Capture the cell that displays the provided text and extract its (x, y) central coordinate. 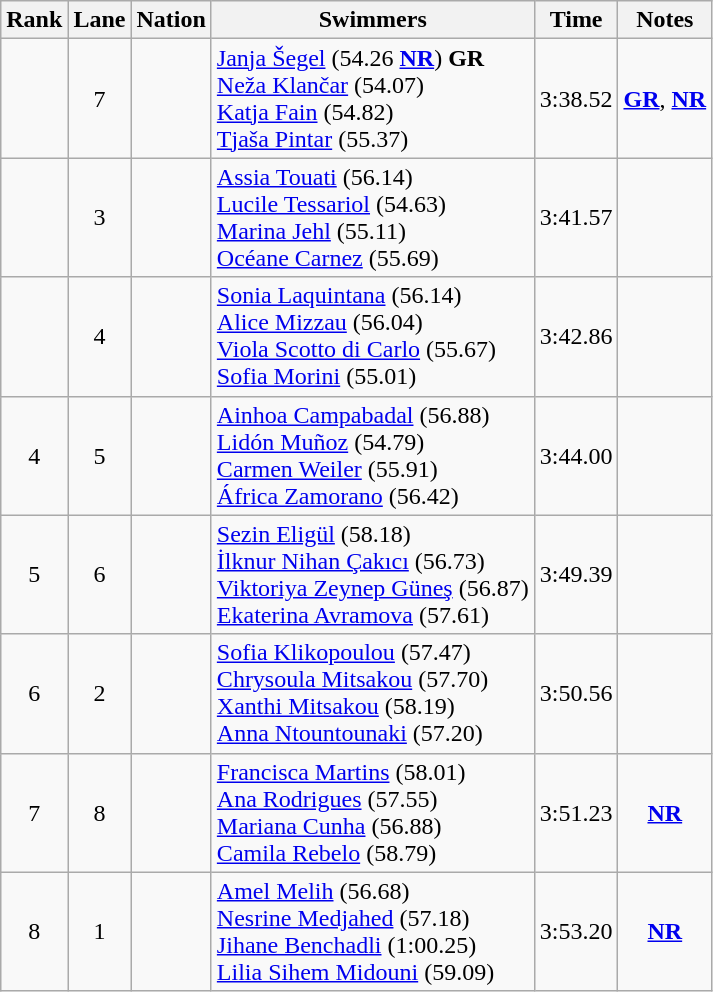
Francisca Martins (58.01)Ana Rodrigues (57.55)Mariana Cunha (56.88)Camila Rebelo (58.79) (372, 812)
2 (100, 694)
Notes (665, 20)
3:42.86 (576, 336)
3:44.00 (576, 456)
GR, NR (665, 98)
3:51.23 (576, 812)
3:38.52 (576, 98)
3:41.57 (576, 218)
Assia Touati (56.14)Lucile Tessariol (54.63)Marina Jehl (55.11)Océane Carnez (55.69) (372, 218)
Amel Melih (56.68)Nesrine Medjahed (57.18)Jihane Benchadli (1:00.25)Lilia Sihem Midouni (59.09) (372, 932)
Sezin Eligül (58.18)İlknur Nihan Çakıcı (56.73)Viktoriya Zeynep Güneş (56.87)Ekaterina Avramova (57.61) (372, 574)
1 (100, 932)
Time (576, 20)
Rank (34, 20)
Sonia Laquintana (56.14)Alice Mizzau (56.04)Viola Scotto di Carlo (55.67)Sofia Morini (55.01) (372, 336)
3:50.56 (576, 694)
Nation (171, 20)
3:53.20 (576, 932)
Swimmers (372, 20)
Sofia Klikopoulou (57.47)Chrysoula Mitsakou (57.70)Xanthi Mitsakou (58.19)Anna Ntountounaki (57.20) (372, 694)
3:49.39 (576, 574)
Lane (100, 20)
Janja Šegel (54.26 NR) GRNeža Klančar (54.07)Katja Fain (54.82)Tjaša Pintar (55.37) (372, 98)
3 (100, 218)
Ainhoa Campabadal (56.88)Lidón Muñoz (54.79)Carmen Weiler (55.91)África Zamorano (56.42) (372, 456)
